Extract the [X, Y] coordinate from the center of the cell holding the provided text.  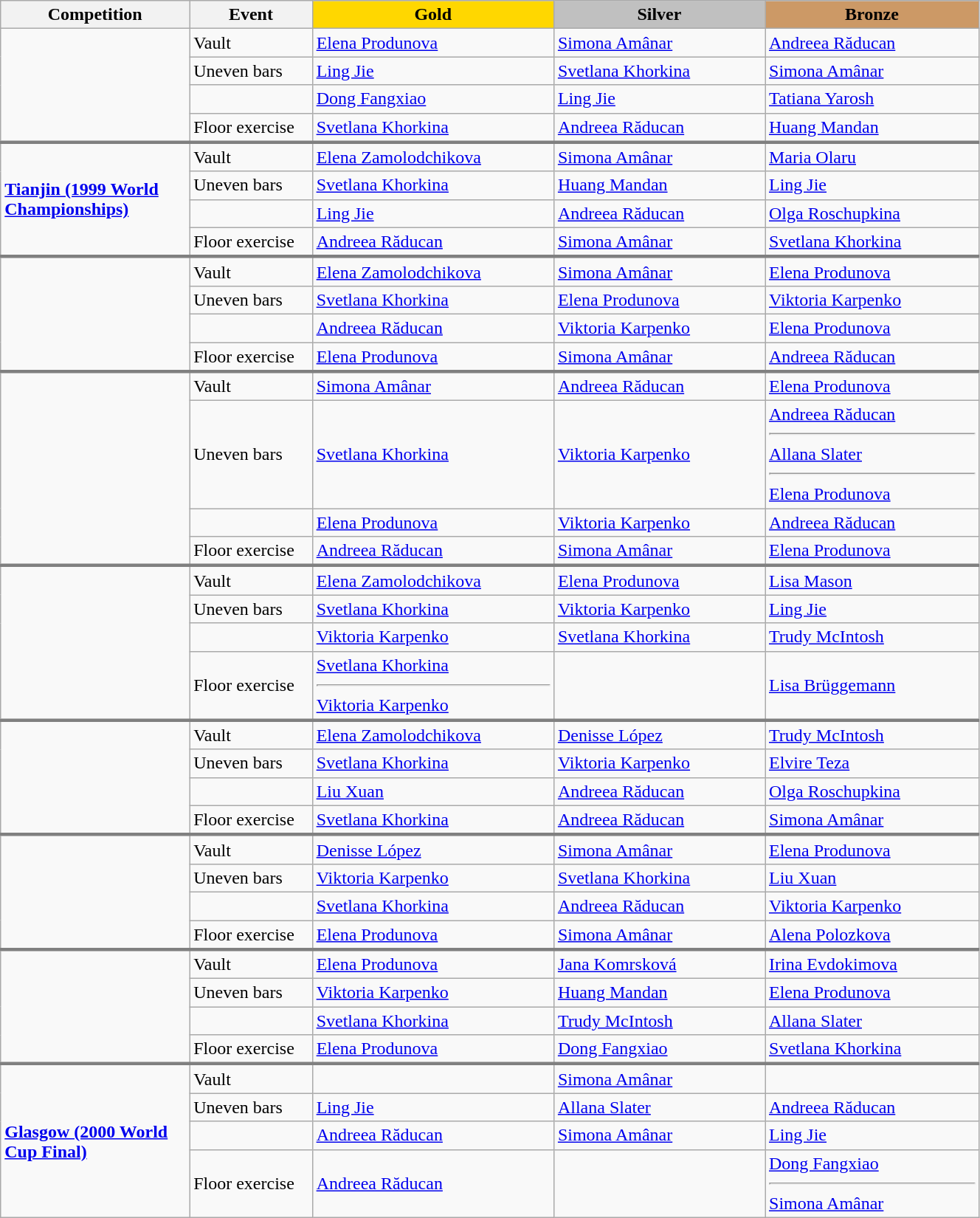
Bronze [872, 15]
Tatiana Yarosh [872, 99]
Jana Komrsková [659, 964]
Alena Polozkova [872, 935]
Maria Olaru [872, 157]
Svetlana Khorkina Viktoria Karpenko [432, 686]
Andreea Răducan Allana Slater Elena Produnova [872, 455]
Dong Fangxiao Simona Amânar [872, 1183]
Silver [659, 15]
Event [251, 15]
Glasgow (2000 World Cup Final) [95, 1140]
Elvire Teza [872, 763]
Irina Evdokimova [872, 964]
Lisa Mason [872, 580]
Lisa Brüggemann [872, 686]
Tianjin (1999 World Championships) [95, 199]
Competition [95, 15]
Gold [432, 15]
